For the text-containing cell, return its midpoint in (x, y) coordinate format. 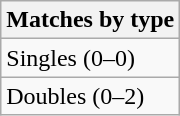
Singles (0–0) (90, 58)
Matches by type (90, 20)
Doubles (0–2) (90, 96)
